Output the [X, Y] coordinate of the center of the cell containing the given text.  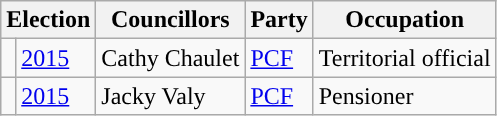
Councillors [170, 20]
Party [279, 20]
Election [48, 20]
Occupation [404, 20]
Pensioner [404, 96]
Territorial official [404, 58]
Cathy Chaulet [170, 58]
Jacky Valy [170, 96]
